For the text-containing cell, return its midpoint in (X, Y) coordinate format. 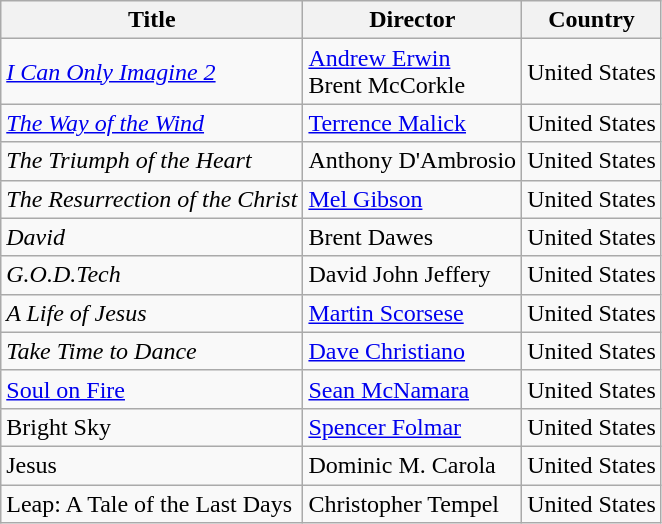
Brent Dawes (412, 237)
Bright Sky (152, 427)
Dominic M. Carola (412, 465)
Andrew ErwinBrent McCorkle (412, 72)
The Resurrection of the Christ (152, 199)
Title (152, 20)
David (152, 237)
Take Time to Dance (152, 351)
Leap: A Tale of the Last Days (152, 503)
Martin Scorsese (412, 313)
Soul on Fire (152, 389)
I Can Only Imagine 2 (152, 72)
Christopher Tempel (412, 503)
A Life of Jesus (152, 313)
Mel Gibson (412, 199)
Spencer Folmar (412, 427)
Country (592, 20)
G.O.D.Tech (152, 275)
Jesus (152, 465)
Sean McNamara (412, 389)
Anthony D'Ambrosio (412, 161)
Director (412, 20)
David John Jeffery (412, 275)
Dave Christiano (412, 351)
The Triumph of the Heart (152, 161)
The Way of the Wind (152, 123)
Terrence Malick (412, 123)
